From the cell containing the given text, extract its center point as [X, Y] coordinate. 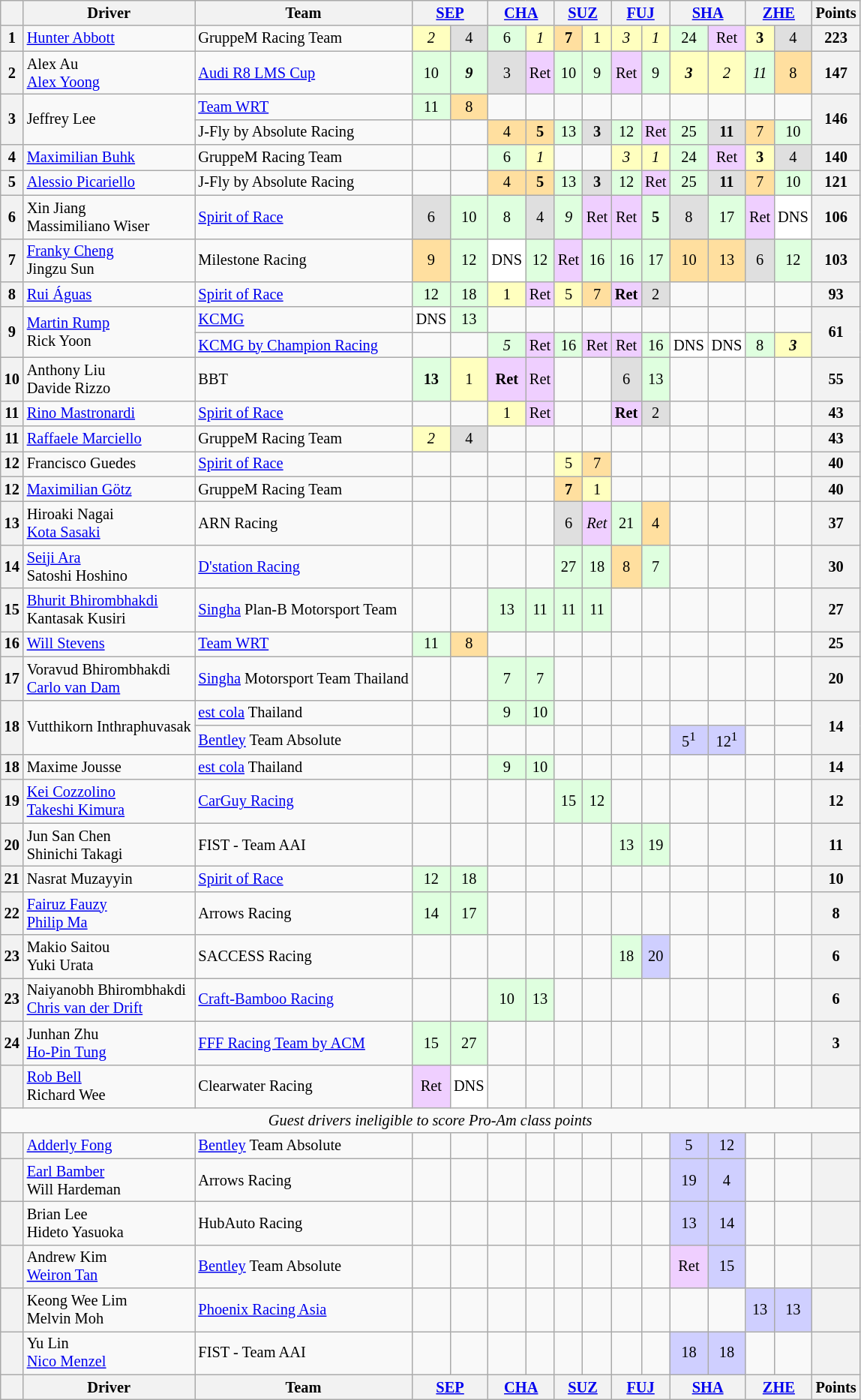
HubAuto Racing [304, 1223]
106 [836, 217]
Maxime Jousse [109, 767]
Maximilian Buhk [109, 158]
Craft-Bamboo Racing [304, 999]
Rob Bell Richard Wee [109, 1086]
Raffaele Marciello [109, 439]
Naiyanobh Bhirombhakdi Chris van der Drift [109, 999]
Jeffrey Lee [109, 119]
Brian Lee Hideto Yasuoka [109, 1223]
Hunter Abbott [109, 38]
93 [836, 294]
Singha Motorsport Team Thailand [304, 678]
37 [836, 523]
Franky Cheng Jingzu Sun [109, 260]
Yu Lin Nico Menzel [109, 1353]
Rino Mastronardi [109, 413]
Keong Wee Lim Melvin Moh [109, 1310]
Jun San Chen Shinichi Takagi [109, 845]
Martin Rump Rick Yoon [109, 332]
Will Stevens [109, 644]
Anthony Liu Davide Rizzo [109, 379]
CarGuy Racing [304, 801]
30 [836, 566]
BBT [304, 379]
Alex Au Alex Yoong [109, 73]
Adderly Fong [109, 1146]
103 [836, 260]
Hiroaki Nagai Kota Sasaki [109, 523]
Vutthikorn Inthraphuvasak [109, 728]
Kei Cozzolino Takeshi Kimura [109, 801]
Singha Plan-B Motorsport Team [304, 610]
61 [836, 332]
Xin Jiang Massimiliano Wiser [109, 217]
147 [836, 73]
Earl Bamber Will Hardeman [109, 1180]
Bhurit Bhirombhakdi Kantasak Kusiri [109, 610]
Makio Saitou Yuki Urata [109, 957]
223 [836, 38]
Nasrat Muzayyin [109, 879]
KCMG by Champion Racing [304, 345]
Audi R8 LMS Cup [304, 73]
140 [836, 158]
Junhan Zhu Ho-Pin Tung [109, 1043]
Clearwater Racing [304, 1086]
Rui Águas [109, 294]
SACCESS Racing [304, 957]
Andrew Kim Weiron Tan [109, 1266]
KCMG [304, 320]
Alessio Picariello [109, 182]
FFF Racing Team by ACM [304, 1043]
Phoenix Racing Asia [304, 1310]
Seiji Ara Satoshi Hoshino [109, 566]
51 [688, 740]
Fairuz Fauzy Philip Ma [109, 913]
Guest drivers ineligible to score Pro-Am class points [430, 1120]
Milestone Racing [304, 260]
ARN Racing [304, 523]
Francisco Guedes [109, 464]
Voravud Bhirombhakdi Carlo van Dam [109, 678]
146 [836, 119]
D'station Racing [304, 566]
22 [12, 913]
Maximilian Götz [109, 489]
55 [836, 379]
